Locate the cell with the specified text and output its [X, Y] center coordinate. 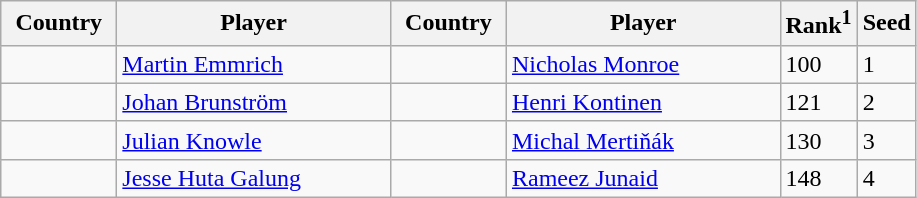
Nicholas Monroe [643, 64]
130 [818, 140]
Martin Emmrich [254, 64]
Johan Brunström [254, 102]
Seed [886, 24]
2 [886, 102]
148 [818, 178]
4 [886, 178]
1 [886, 64]
100 [818, 64]
Rameez Junaid [643, 178]
Jesse Huta Galung [254, 178]
Michal Mertiňák [643, 140]
Rank1 [818, 24]
Julian Knowle [254, 140]
Henri Kontinen [643, 102]
121 [818, 102]
3 [886, 140]
